From the cell containing the given text, extract its center point as (x, y) coordinate. 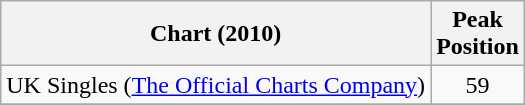
Chart (2010) (216, 34)
59 (478, 85)
PeakPosition (478, 34)
UK Singles (The Official Charts Company) (216, 85)
